Identify which cell holds the provided text, then report its (x, y) central coordinate. 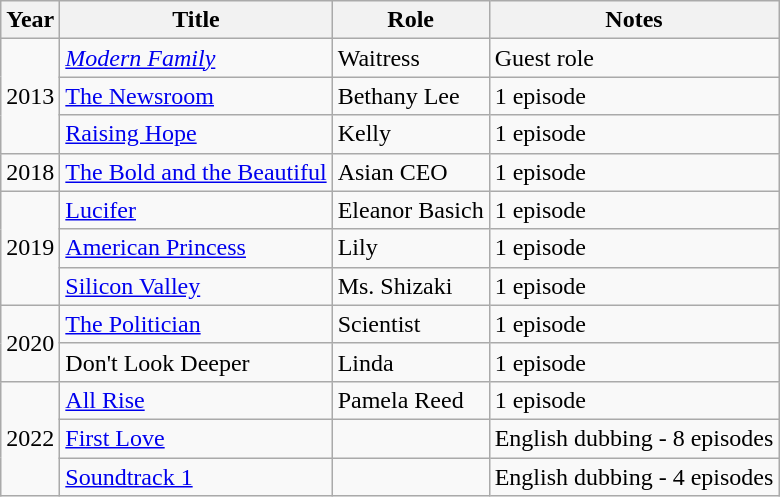
Ms. Shizaki (410, 286)
Silicon Valley (196, 286)
American Princess (196, 248)
First Love (196, 438)
Eleanor Basich (410, 210)
Lily (410, 248)
Notes (634, 20)
Title (196, 20)
Guest role (634, 58)
All Rise (196, 400)
Pamela Reed (410, 400)
Asian CEO (410, 172)
Lucifer (196, 210)
2020 (30, 343)
2019 (30, 248)
2018 (30, 172)
The Politician (196, 324)
Waitress (410, 58)
English dubbing - 8 episodes (634, 438)
Modern Family (196, 58)
2013 (30, 96)
Role (410, 20)
Kelly (410, 134)
Raising Hope (196, 134)
Linda (410, 362)
The Newsroom (196, 96)
Scientist (410, 324)
The Bold and the Beautiful (196, 172)
English dubbing - 4 episodes (634, 477)
Year (30, 20)
Don't Look Deeper (196, 362)
Soundtrack 1 (196, 477)
2022 (30, 438)
Bethany Lee (410, 96)
